Determine the (X, Y) coordinate at the center of the cell enclosing the given text.  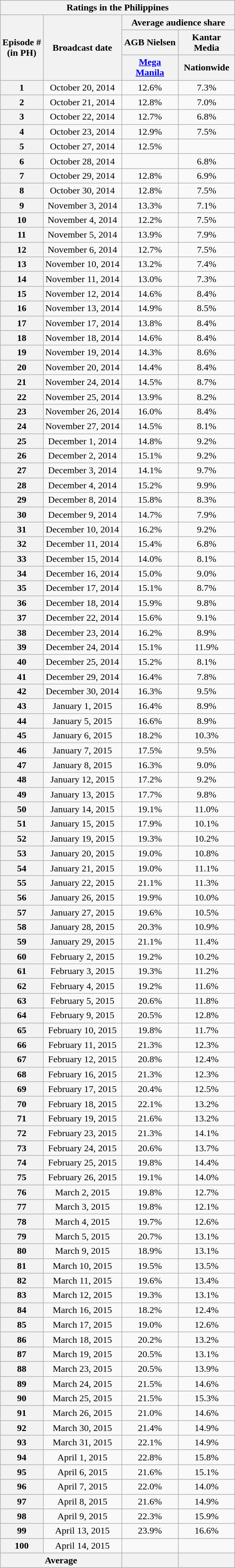
February 16, 2015 (82, 1074)
42 (22, 692)
December 11, 2014 (82, 544)
71 (22, 1118)
44 (22, 721)
November 20, 2014 (82, 367)
February 17, 2015 (82, 1089)
21.4% (150, 1428)
9.1% (207, 618)
17.2% (150, 780)
October 21, 2014 (82, 102)
67 (22, 1060)
November 6, 2014 (82, 250)
January 13, 2015 (82, 794)
55 (22, 883)
70 (22, 1104)
February 2, 2015 (82, 957)
56 (22, 897)
17 (22, 323)
March 26, 2015 (82, 1413)
December 18, 2014 (82, 603)
26 (22, 456)
AGB Nielsen (150, 43)
January 27, 2015 (82, 912)
19.7% (150, 1222)
82 (22, 1280)
39 (22, 647)
Broadcast date (82, 48)
86 (22, 1339)
8.5% (207, 308)
November 26, 2014 (82, 411)
94 (22, 1457)
19 (22, 353)
11 (22, 235)
92 (22, 1428)
79 (22, 1236)
11.2% (207, 971)
January 22, 2015 (82, 883)
95 (22, 1472)
91 (22, 1413)
16.0% (150, 411)
22.3% (150, 1516)
31 (22, 529)
83 (22, 1295)
40 (22, 662)
17.9% (150, 824)
37 (22, 618)
8.2% (207, 397)
January 21, 2015 (82, 868)
5 (22, 146)
November 24, 2014 (82, 382)
96 (22, 1487)
October 28, 2014 (82, 161)
October 27, 2014 (82, 146)
March 3, 2015 (82, 1207)
43 (22, 706)
April 13, 2015 (82, 1531)
35 (22, 588)
14.8% (150, 441)
19.9% (150, 897)
41 (22, 677)
January 12, 2015 (82, 780)
15 (22, 294)
November 11, 2014 (82, 279)
9.7% (207, 471)
8.6% (207, 353)
47 (22, 765)
50 (22, 809)
December 17, 2014 (82, 588)
24 (22, 426)
November 18, 2014 (82, 338)
11.0% (207, 809)
87 (22, 1354)
November 19, 2014 (82, 353)
99 (22, 1531)
13.4% (207, 1280)
13.0% (150, 279)
33 (22, 559)
January 6, 2015 (82, 736)
20.4% (150, 1089)
December 4, 2014 (82, 485)
December 15, 2014 (82, 559)
12.9% (150, 132)
Average audience share (178, 22)
22 (22, 397)
November 3, 2014 (82, 205)
April 6, 2015 (82, 1472)
October 22, 2014 (82, 117)
61 (22, 971)
November 4, 2014 (82, 220)
March 18, 2015 (82, 1339)
10.8% (207, 853)
January 14, 2015 (82, 809)
53 (22, 853)
63 (22, 1001)
54 (22, 868)
98 (22, 1516)
88 (22, 1369)
February 23, 2015 (82, 1133)
65 (22, 1030)
10.3% (207, 736)
15.3% (207, 1399)
11.6% (207, 986)
November 17, 2014 (82, 323)
12.1% (207, 1207)
38 (22, 632)
April 7, 2015 (82, 1487)
March 24, 2015 (82, 1383)
13.8% (150, 323)
73 (22, 1148)
8.3% (207, 500)
49 (22, 794)
72 (22, 1133)
15.6% (150, 618)
March 31, 2015 (82, 1443)
25 (22, 441)
March 23, 2015 (82, 1369)
March 17, 2015 (82, 1325)
January 28, 2015 (82, 927)
March 19, 2015 (82, 1354)
January 8, 2015 (82, 765)
March 4, 2015 (82, 1222)
October 23, 2014 (82, 132)
December 25, 2014 (82, 662)
February 26, 2015 (82, 1178)
20.2% (150, 1339)
November 25, 2014 (82, 397)
March 10, 2015 (82, 1266)
January 19, 2015 (82, 839)
15.4% (150, 544)
15.0% (150, 573)
36 (22, 603)
19.5% (150, 1266)
March 25, 2015 (82, 1399)
2 (22, 102)
February 18, 2015 (82, 1104)
28 (22, 485)
11.3% (207, 883)
46 (22, 750)
4 (22, 132)
Kantar Media (207, 43)
45 (22, 736)
January 1, 2015 (82, 706)
November 10, 2014 (82, 264)
December 2, 2014 (82, 456)
9 (22, 205)
11.9% (207, 647)
March 12, 2015 (82, 1295)
29 (22, 500)
10.9% (207, 927)
51 (22, 824)
80 (22, 1251)
32 (22, 544)
11.7% (207, 1030)
76 (22, 1192)
December 29, 2014 (82, 677)
89 (22, 1383)
13.5% (207, 1266)
January 26, 2015 (82, 897)
7.0% (207, 102)
March 2, 2015 (82, 1192)
January 5, 2015 (82, 721)
13 (22, 264)
58 (22, 927)
27 (22, 471)
March 30, 2015 (82, 1428)
14.7% (150, 515)
February 25, 2015 (82, 1163)
March 16, 2015 (82, 1310)
20.8% (150, 1060)
7.1% (207, 205)
December 1, 2014 (82, 441)
9.9% (207, 485)
77 (22, 1207)
20.7% (150, 1236)
75 (22, 1178)
12.2% (150, 220)
12 (22, 250)
7.8% (207, 677)
11.8% (207, 1001)
78 (22, 1222)
April 14, 2015 (82, 1546)
18 (22, 338)
April 1, 2015 (82, 1457)
January 15, 2015 (82, 824)
13.3% (150, 205)
April 9, 2015 (82, 1516)
December 23, 2014 (82, 632)
February 24, 2015 (82, 1148)
52 (22, 839)
February 9, 2015 (82, 1015)
21 (22, 382)
December 8, 2014 (82, 500)
March 11, 2015 (82, 1280)
20 (22, 367)
November 27, 2014 (82, 426)
December 9, 2014 (82, 515)
85 (22, 1325)
66 (22, 1045)
December 10, 2014 (82, 529)
February 19, 2015 (82, 1118)
January 7, 2015 (82, 750)
84 (22, 1310)
December 30, 2014 (82, 692)
February 11, 2015 (82, 1045)
10.0% (207, 897)
7.4% (207, 264)
6.9% (207, 176)
November 5, 2014 (82, 235)
April 8, 2015 (82, 1501)
14 (22, 279)
90 (22, 1399)
October 30, 2014 (82, 190)
14.3% (150, 353)
22.0% (150, 1487)
17.7% (150, 794)
6 (22, 161)
October 29, 2014 (82, 176)
3 (22, 117)
59 (22, 942)
16 (22, 308)
23 (22, 411)
November 13, 2014 (82, 308)
74 (22, 1163)
December 22, 2014 (82, 618)
10 (22, 220)
December 24, 2014 (82, 647)
10.1% (207, 824)
60 (22, 957)
11.1% (207, 868)
17.5% (150, 750)
Mega Manila (150, 67)
48 (22, 780)
December 16, 2014 (82, 573)
62 (22, 986)
December 3, 2014 (82, 471)
11.4% (207, 942)
13.7% (207, 1148)
March 9, 2015 (82, 1251)
64 (22, 1015)
68 (22, 1074)
1 (22, 87)
February 10, 2015 (82, 1030)
18.9% (150, 1251)
69 (22, 1089)
21.0% (150, 1413)
Average (61, 1560)
8 (22, 190)
October 20, 2014 (82, 87)
57 (22, 912)
February 5, 2015 (82, 1001)
March 5, 2015 (82, 1236)
February 4, 2015 (82, 986)
7 (22, 176)
Nationwide (207, 67)
10.5% (207, 912)
January 29, 2015 (82, 942)
Ratings in the Philippines (118, 8)
97 (22, 1501)
93 (22, 1443)
Episode #(in PH) (22, 48)
30 (22, 515)
20.3% (150, 927)
November 12, 2014 (82, 294)
February 12, 2015 (82, 1060)
100 (22, 1546)
22.8% (150, 1457)
23.9% (150, 1531)
34 (22, 573)
81 (22, 1266)
January 20, 2015 (82, 853)
February 3, 2015 (82, 971)
